Detect which cell encompasses the target text, then output its (x, y) center coordinate. 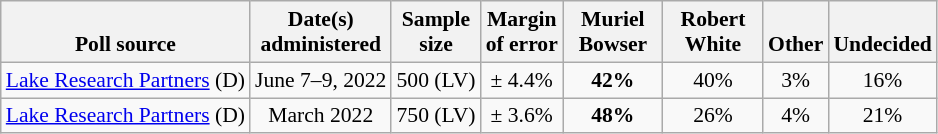
40% (713, 80)
4% (796, 116)
Date(s)administered (320, 32)
3% (796, 80)
June 7–9, 2022 (320, 80)
21% (882, 116)
MurielBowser (613, 32)
16% (882, 80)
42% (613, 80)
Samplesize (436, 32)
750 (LV) (436, 116)
Marginof error (522, 32)
RobertWhite (713, 32)
Poll source (126, 32)
Undecided (882, 32)
Other (796, 32)
± 3.6% (522, 116)
March 2022 (320, 116)
26% (713, 116)
48% (613, 116)
500 (LV) (436, 80)
± 4.4% (522, 80)
